Extract the [x, y] coordinate from the center of the cell holding the provided text.  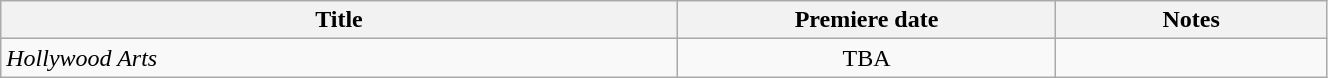
Hollywood Arts [339, 58]
TBA [866, 58]
Title [339, 20]
Notes [1192, 20]
Premiere date [866, 20]
